Capture the cell that displays the provided text and extract its [X, Y] central coordinate. 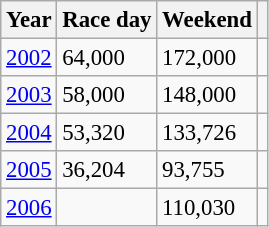
64,000 [107, 58]
110,030 [207, 208]
2003 [29, 95]
Race day [107, 20]
2002 [29, 58]
2006 [29, 208]
53,320 [107, 133]
172,000 [207, 58]
148,000 [207, 95]
93,755 [207, 170]
Weekend [207, 20]
36,204 [107, 170]
2004 [29, 133]
58,000 [107, 95]
Year [29, 20]
133,726 [207, 133]
2005 [29, 170]
